Identify which cell holds the provided text, then report its (x, y) central coordinate. 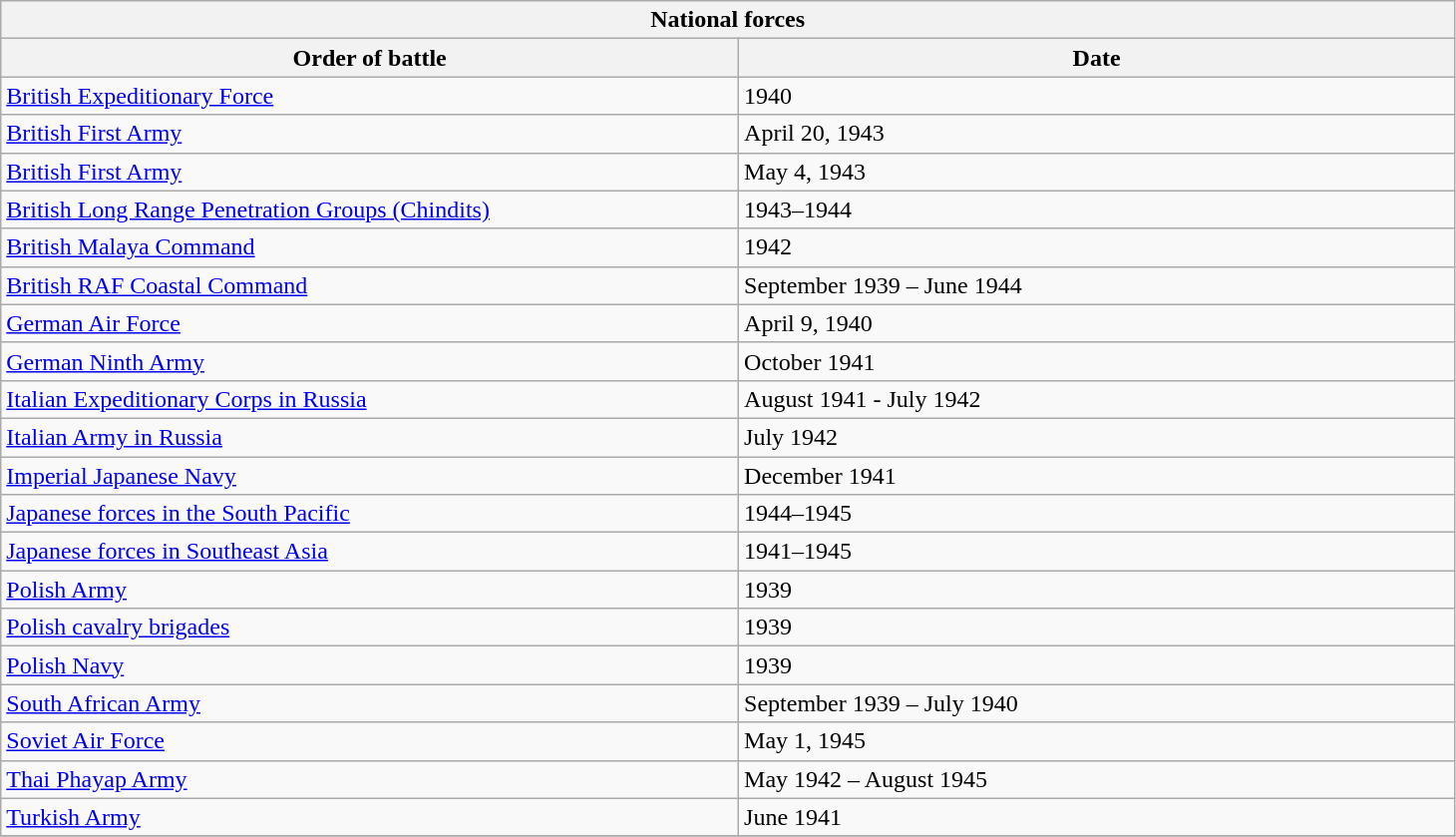
December 1941 (1097, 476)
German Ninth Army (370, 361)
October 1941 (1097, 361)
1940 (1097, 96)
South African Army (370, 703)
June 1941 (1097, 817)
May 4, 1943 (1097, 172)
September 1939 – July 1940 (1097, 703)
May 1, 1945 (1097, 741)
British Expeditionary Force (370, 96)
Order of battle (370, 58)
Date (1097, 58)
May 1942 – August 1945 (1097, 779)
British Malaya Command (370, 247)
July 1942 (1097, 437)
Polish Navy (370, 665)
April 9, 1940 (1097, 323)
1942 (1097, 247)
August 1941 - July 1942 (1097, 399)
1944–1945 (1097, 514)
September 1939 – June 1944 (1097, 285)
Thai Phayap Army (370, 779)
National forces (728, 20)
1943–1944 (1097, 209)
Soviet Air Force (370, 741)
Japanese forces in the South Pacific (370, 514)
British Long Range Penetration Groups (Chindits) (370, 209)
Turkish Army (370, 817)
1941–1945 (1097, 552)
Polish cavalry brigades (370, 628)
Italian Army in Russia (370, 437)
Japanese forces in Southeast Asia (370, 552)
April 20, 1943 (1097, 134)
German Air Force (370, 323)
Italian Expeditionary Corps in Russia (370, 399)
British RAF Coastal Command (370, 285)
Polish Army (370, 590)
Imperial Japanese Navy (370, 476)
